Pinpoint the cell where the given text exists, returning its (x, y) midpoint coordinate. 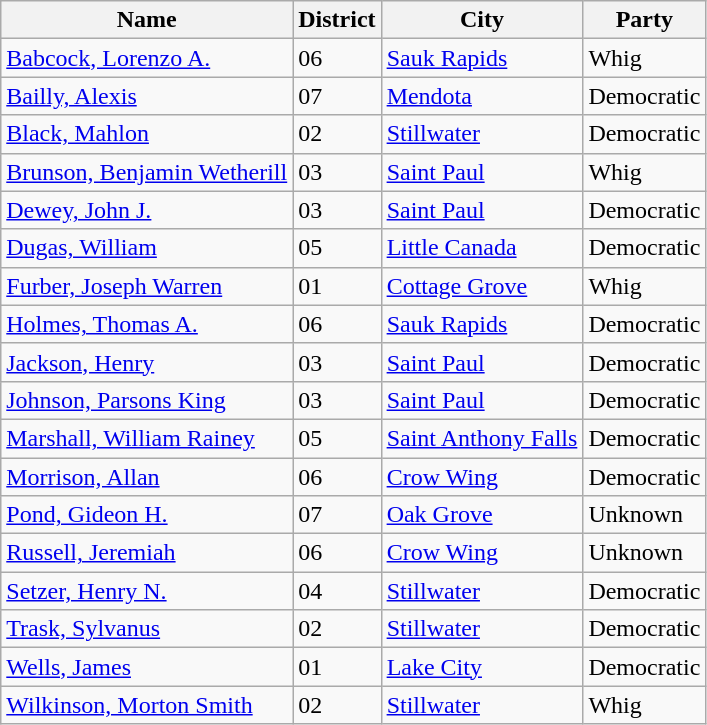
Holmes, Thomas A. (147, 324)
Dugas, William (147, 248)
City (482, 20)
Morrison, Allan (147, 477)
Jackson, Henry (147, 362)
Wilkinson, Morton Smith (147, 705)
04 (337, 591)
Russell, Jeremiah (147, 553)
Trask, Sylvanus (147, 629)
Mendota (482, 96)
Setzer, Henry N. (147, 591)
Oak Grove (482, 515)
Saint Anthony Falls (482, 438)
Bailly, Alexis (147, 96)
Black, Mahlon (147, 134)
Johnson, Parsons King (147, 400)
Pond, Gideon H. (147, 515)
Lake City (482, 667)
Dewey, John J. (147, 210)
Name (147, 20)
Brunson, Benjamin Wetherill (147, 172)
Furber, Joseph Warren (147, 286)
Little Canada (482, 248)
Babcock, Lorenzo A. (147, 58)
Marshall, William Rainey (147, 438)
Wells, James (147, 667)
Party (644, 20)
Cottage Grove (482, 286)
District (337, 20)
